From the cell containing the given text, extract its center point as [x, y] coordinate. 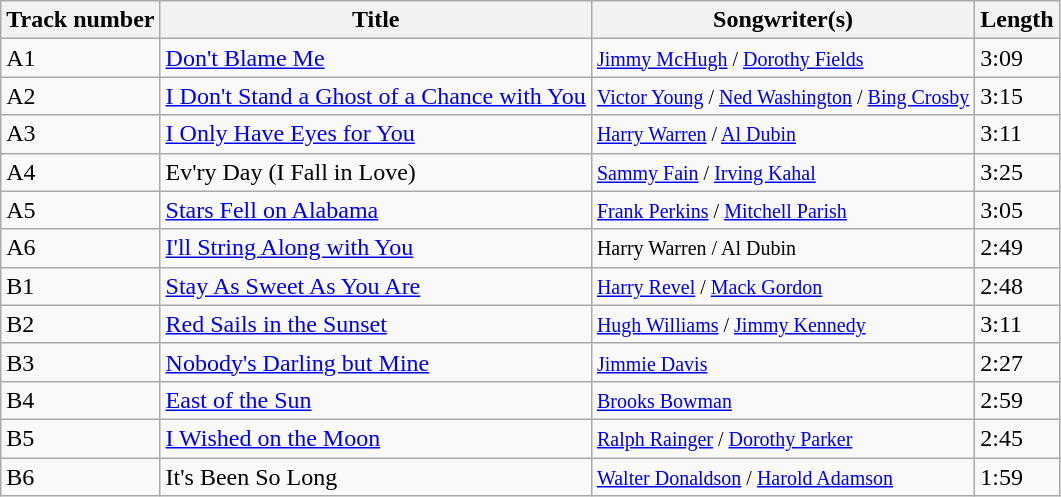
B4 [80, 400]
Brooks Bowman [782, 400]
I'll String Along with You [376, 248]
Nobody's Darling but Mine [376, 362]
I Wished on the Moon [376, 438]
Frank Perkins / Mitchell Parish [782, 210]
Victor Young / Ned Washington / Bing Crosby [782, 96]
2:27 [1017, 362]
Jimmie Davis [782, 362]
3:25 [1017, 172]
Don't Blame Me [376, 58]
A6 [80, 248]
A5 [80, 210]
Ev'ry Day (I Fall in Love) [376, 172]
2:48 [1017, 286]
B5 [80, 438]
A3 [80, 134]
A1 [80, 58]
B1 [80, 286]
2:49 [1017, 248]
B6 [80, 477]
Track number [80, 20]
Hugh Williams / Jimmy Kennedy [782, 324]
Jimmy McHugh / Dorothy Fields [782, 58]
Harry Revel / Mack Gordon [782, 286]
2:45 [1017, 438]
A2 [80, 96]
Walter Donaldson / Harold Adamson [782, 477]
I Only Have Eyes for You [376, 134]
Stay As Sweet As You Are [376, 286]
Sammy Fain / Irving Kahal [782, 172]
2:59 [1017, 400]
Ralph Rainger / Dorothy Parker [782, 438]
A4 [80, 172]
East of the Sun [376, 400]
Songwriter(s) [782, 20]
3:15 [1017, 96]
3:09 [1017, 58]
It's Been So Long [376, 477]
Red Sails in the Sunset [376, 324]
B2 [80, 324]
B3 [80, 362]
Title [376, 20]
1:59 [1017, 477]
Stars Fell on Alabama [376, 210]
Length [1017, 20]
3:05 [1017, 210]
I Don't Stand a Ghost of a Chance with You [376, 96]
